Output the [x, y] coordinate of the center of the cell containing the given text.  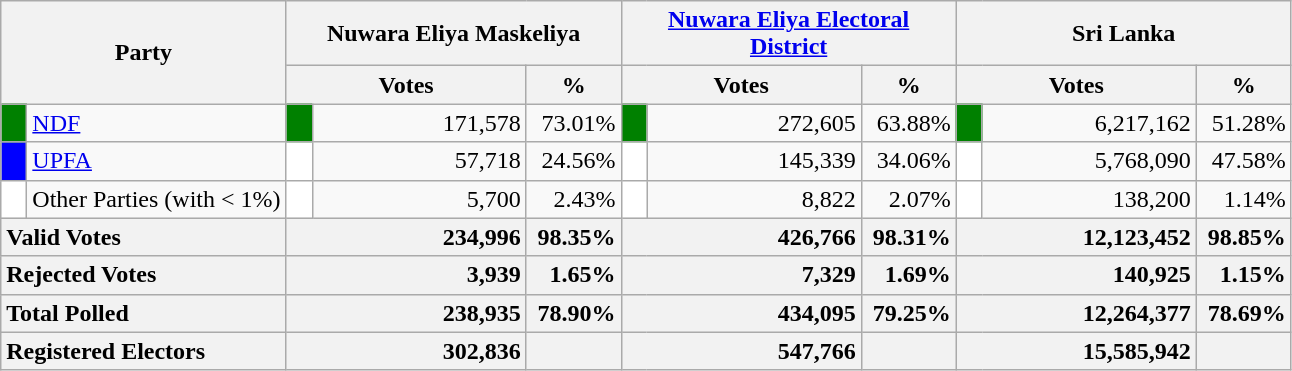
UPFA [156, 161]
6,217,162 [1089, 123]
1.15% [1244, 275]
98.35% [574, 237]
302,836 [406, 351]
Other Parties (with < 1%) [156, 199]
5,700 [419, 199]
234,996 [406, 237]
24.56% [574, 161]
1.65% [574, 275]
51.28% [1244, 123]
2.07% [908, 199]
34.06% [908, 161]
2.43% [574, 199]
547,766 [741, 351]
1.14% [1244, 199]
3,939 [406, 275]
426,766 [741, 237]
78.90% [574, 313]
79.25% [908, 313]
12,123,452 [1076, 237]
8,822 [754, 199]
73.01% [574, 123]
Rejected Votes [144, 275]
434,095 [741, 313]
238,935 [406, 313]
7,329 [741, 275]
1.69% [908, 275]
Registered Electors [144, 351]
47.58% [1244, 161]
57,718 [419, 161]
63.88% [908, 123]
NDF [156, 123]
78.69% [1244, 313]
Party [144, 52]
98.31% [908, 237]
Sri Lanka [1124, 34]
Nuwara Eliya Electoral District [788, 34]
12,264,377 [1076, 313]
Valid Votes [144, 237]
145,339 [754, 161]
138,200 [1089, 199]
Nuwara Eliya Maskeliya [454, 34]
15,585,942 [1076, 351]
98.85% [1244, 237]
171,578 [419, 123]
140,925 [1076, 275]
272,605 [754, 123]
5,768,090 [1089, 161]
Total Polled [144, 313]
